Determine the (x, y) coordinate at the center of the cell enclosing the given text.  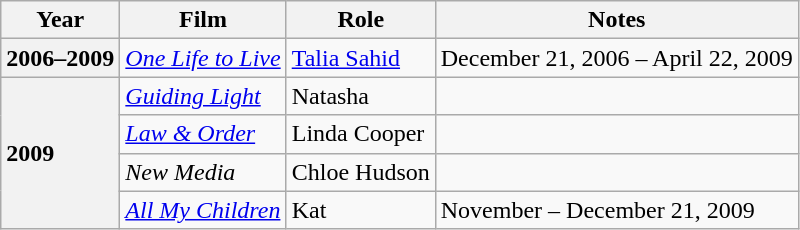
Natasha (360, 96)
Notes (616, 20)
Film (203, 20)
Linda Cooper (360, 134)
Law & Order (203, 134)
Kat (360, 210)
2009 (60, 153)
Chloe Hudson (360, 172)
November – December 21, 2009 (616, 210)
Guiding Light (203, 96)
One Life to Live (203, 58)
Talia Sahid (360, 58)
Role (360, 20)
Year (60, 20)
December 21, 2006 – April 22, 2009 (616, 58)
2006–2009 (60, 58)
New Media (203, 172)
All My Children (203, 210)
